Return (x, y) of the center of cell containing provided text 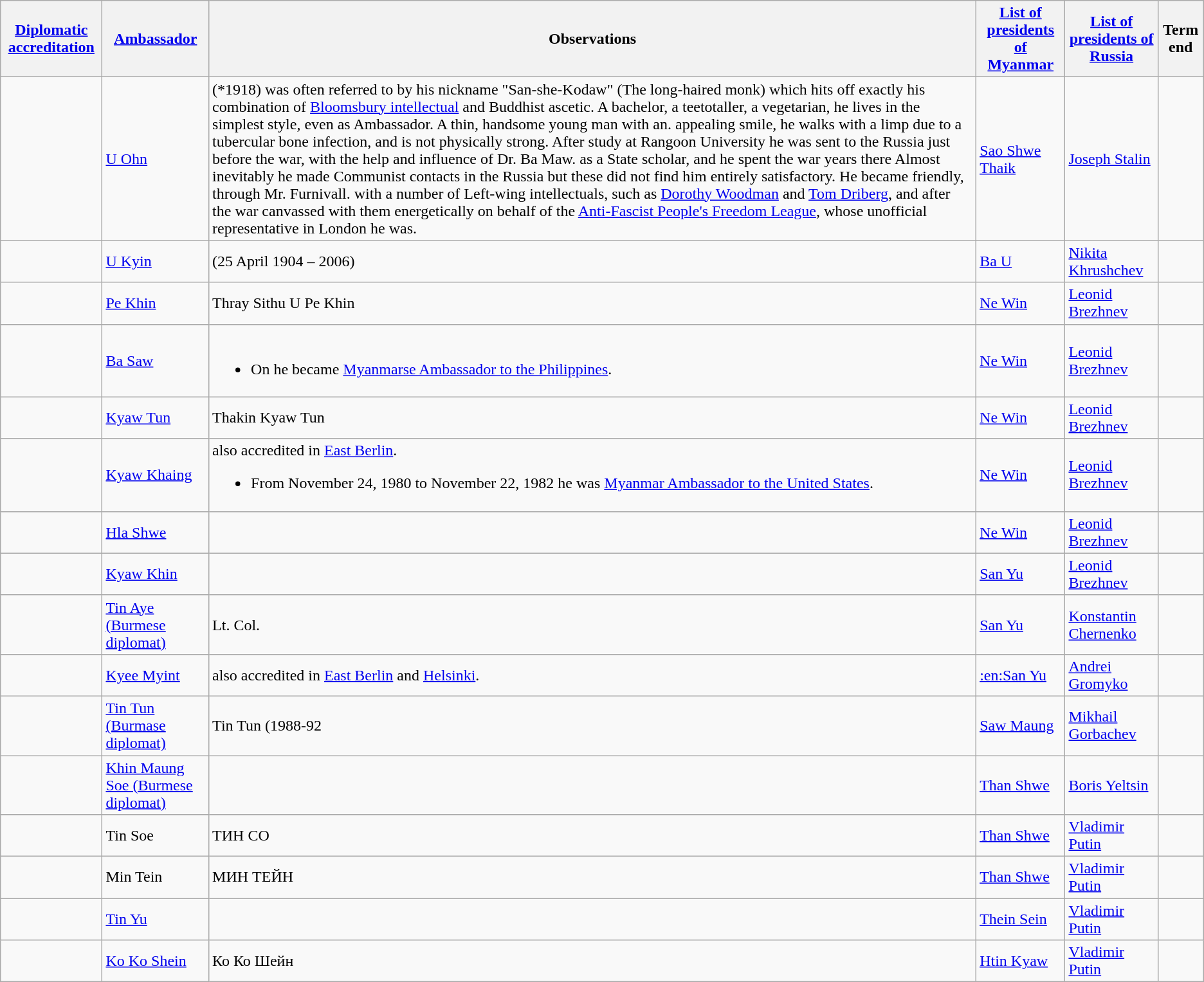
Pe Khin (156, 304)
Min Tein (156, 877)
On he became Myanmarse Ambassador to the Philippines. (593, 360)
Mikhail Gorbachev (1111, 725)
Ba Saw (156, 360)
Diplomatic accreditation (51, 39)
Thakin Kyaw Tun (593, 418)
Kyee Myint (156, 675)
Observations (593, 39)
Khin Maung Soe (Burmese diplomat) (156, 785)
Tin Tun (Burmase diplomat) (156, 725)
Tin Yu (156, 920)
Nikita Khrushchev (1111, 261)
Kyaw Khin (156, 574)
Kyaw Tun (156, 418)
Joseph Stalin (1111, 159)
Ко Ко Шейн (593, 961)
List of presidents of Russia (1111, 39)
Ko Ko Shein (156, 961)
Konstantin Chernenko (1111, 624)
Kyaw Khaing (156, 475)
Andrei Gromyko (1111, 675)
U Ohn (156, 159)
Htin Kyaw (1021, 961)
List of presidents of Myanmar (1021, 39)
U Kyin (156, 261)
ТИН СО (593, 836)
Thein Sein (1021, 920)
Saw Maung (1021, 725)
Ambassador (156, 39)
:en:San Yu (1021, 675)
Term end (1181, 39)
Thray Sithu U Pe Khin (593, 304)
Boris Yeltsin (1111, 785)
Ba U (1021, 261)
Sao Shwe Thaik (1021, 159)
Tin Tun (1988-92 (593, 725)
МИН ТЕЙН (593, 877)
Tin Aye (Burmese diplomat) (156, 624)
Tin Soe (156, 836)
also accredited in East Berlin and Helsinki. (593, 675)
Hla Shwe (156, 532)
also accredited in East Berlin.From November 24, 1980 to November 22, 1982 he was Myanmar Ambassador to the United States. (593, 475)
(25 April 1904 – 2006) (593, 261)
Lt. Col. (593, 624)
